Find where the given text appears and provide that cell's center as [X, Y] coordinate. 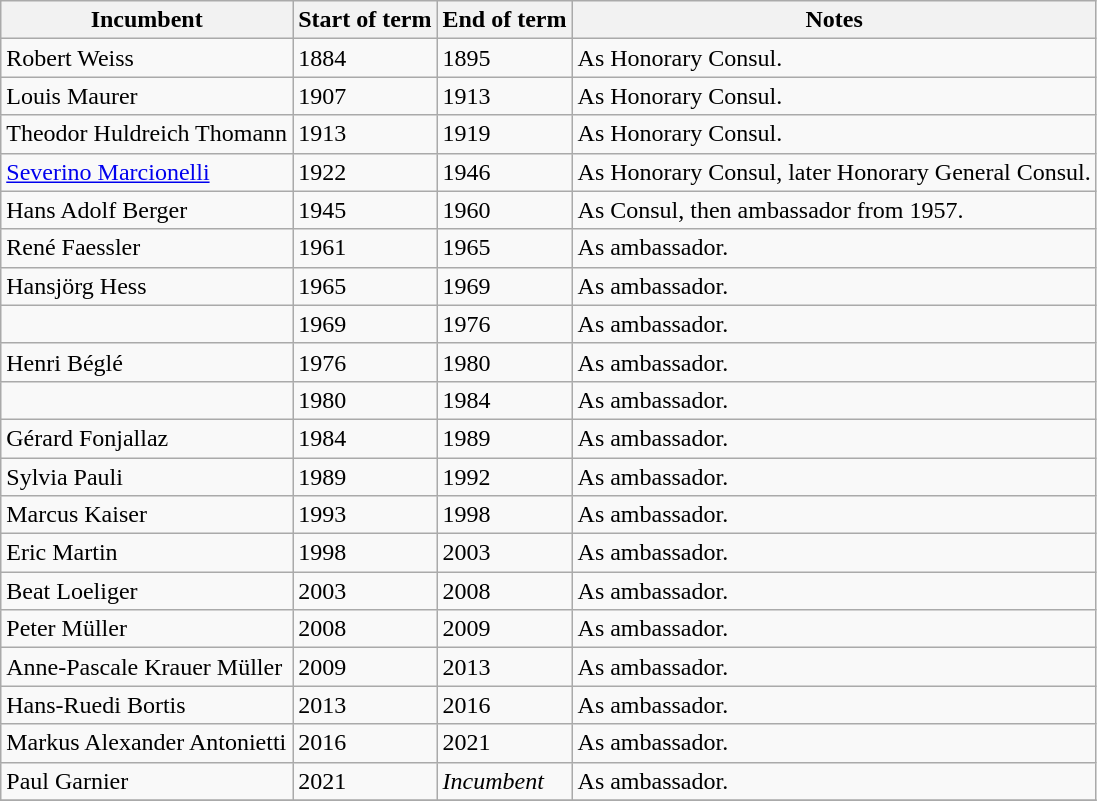
Notes [834, 20]
1945 [365, 210]
Theodor Huldreich Thomann [147, 134]
Start of term [365, 20]
Gérard Fonjallaz [147, 438]
1895 [504, 58]
1946 [504, 172]
Hansjörg Hess [147, 286]
Marcus Kaiser [147, 515]
1922 [365, 172]
Peter Müller [147, 629]
Louis Maurer [147, 96]
1960 [504, 210]
Hans Adolf Berger [147, 210]
1884 [365, 58]
1919 [504, 134]
Sylvia Pauli [147, 477]
Henri Béglé [147, 362]
René Faessler [147, 248]
Markus Alexander Antonietti [147, 743]
End of term [504, 20]
Robert Weiss [147, 58]
Severino Marcionelli [147, 172]
As Honorary Consul, later Honorary General Consul. [834, 172]
Hans-Ruedi Bortis [147, 705]
1907 [365, 96]
Eric Martin [147, 553]
Anne-Pascale Krauer Müller [147, 667]
1961 [365, 248]
As Consul, then ambassador from 1957. [834, 210]
1993 [365, 515]
Beat Loeliger [147, 591]
1992 [504, 477]
Paul Garnier [147, 781]
